Capture the cell that displays the provided text and extract its (x, y) central coordinate. 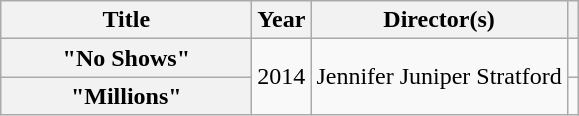
Jennifer Juniper Stratford (439, 77)
2014 (282, 77)
Title (126, 20)
"No Shows" (126, 58)
Year (282, 20)
"Millions" (126, 96)
Director(s) (439, 20)
